Identify which cell holds the provided text, then report its [x, y] central coordinate. 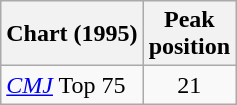
Peakposition [189, 34]
Chart (1995) [72, 34]
21 [189, 85]
CMJ Top 75 [72, 85]
